Provide the (x, y) coordinate of the cell's center where the given text is located.  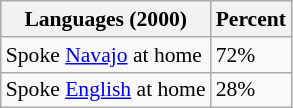
Spoke English at home (106, 90)
Spoke Navajo at home (106, 55)
Languages (2000) (106, 19)
Percent (251, 19)
72% (251, 55)
28% (251, 90)
